Find where the given text appears and provide that cell's center as [X, Y] coordinate. 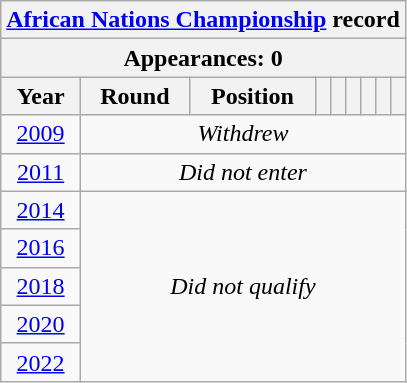
2022 [41, 362]
2009 [41, 134]
2016 [41, 248]
2011 [41, 172]
Position [252, 96]
2018 [41, 286]
2014 [41, 210]
Appearances: 0 [204, 58]
Did not qualify [244, 286]
Round [136, 96]
Year [41, 96]
2020 [41, 324]
African Nations Championship record [204, 20]
Did not enter [244, 172]
Withdrew [244, 134]
